Search for the cell housing the specified text and yield its (X, Y) center coordinate. 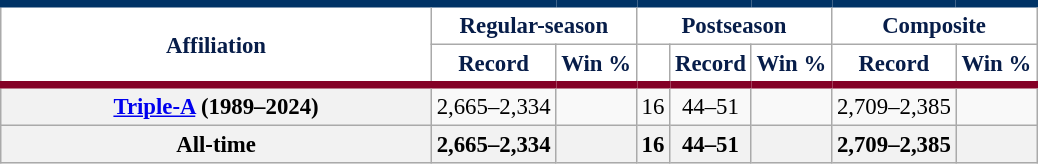
Composite (934, 24)
Postseason (734, 24)
All-time (216, 145)
Affiliation (216, 44)
Regular-season (534, 24)
Triple-A (1989–2024) (216, 106)
